Capture the cell that displays the provided text and extract its (X, Y) central coordinate. 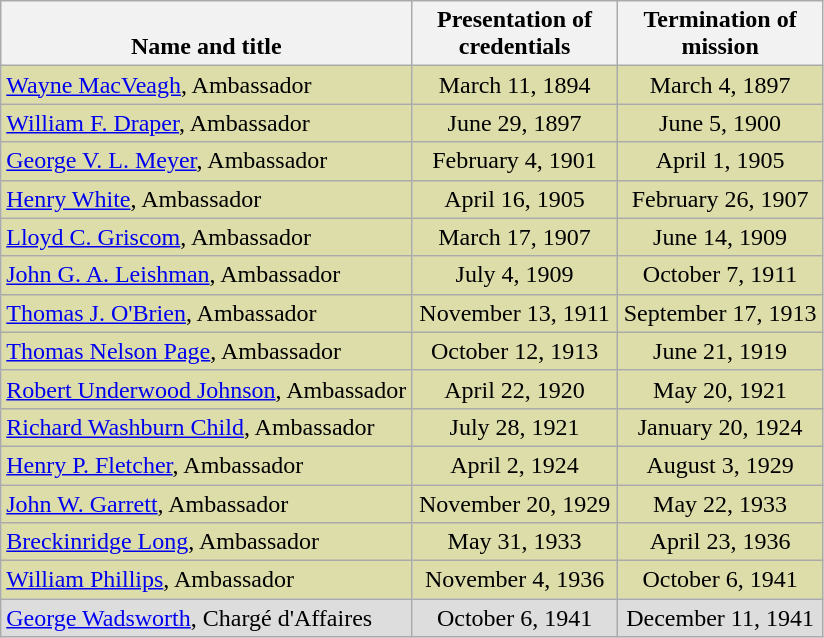
November 20, 1929 (515, 503)
August 3, 1929 (720, 465)
May 20, 1921 (720, 389)
March 17, 1907 (515, 237)
July 28, 1921 (515, 427)
Lloyd C. Griscom, Ambassador (206, 237)
John W. Garrett, Ambassador (206, 503)
February 26, 1907 (720, 199)
June 21, 1919 (720, 351)
April 22, 1920 (515, 389)
Wayne MacVeagh, Ambassador (206, 85)
June 29, 1897 (515, 123)
April 1, 1905 (720, 161)
George V. L. Meyer, Ambassador (206, 161)
Thomas J. O'Brien, Ambassador (206, 313)
Name and title (206, 34)
William F. Draper, Ambassador (206, 123)
May 22, 1933 (720, 503)
Robert Underwood Johnson, Ambassador (206, 389)
Henry P. Fletcher, Ambassador (206, 465)
Termination ofmission (720, 34)
April 2, 1924 (515, 465)
July 4, 1909 (515, 275)
October 12, 1913 (515, 351)
November 4, 1936 (515, 580)
October 7, 1911 (720, 275)
May 31, 1933 (515, 542)
Presentation ofcredentials (515, 34)
June 14, 1909 (720, 237)
February 4, 1901 (515, 161)
December 11, 1941 (720, 618)
Richard Washburn Child, Ambassador (206, 427)
April 16, 1905 (515, 199)
June 5, 1900 (720, 123)
John G. A. Leishman, Ambassador (206, 275)
March 4, 1897 (720, 85)
Breckinridge Long, Ambassador (206, 542)
January 20, 1924 (720, 427)
Henry White, Ambassador (206, 199)
Thomas Nelson Page, Ambassador (206, 351)
November 13, 1911 (515, 313)
September 17, 1913 (720, 313)
March 11, 1894 (515, 85)
George Wadsworth, Chargé d'Affaires (206, 618)
April 23, 1936 (720, 542)
William Phillips, Ambassador (206, 580)
